Find where the given text appears and provide that cell's center as (X, Y) coordinate. 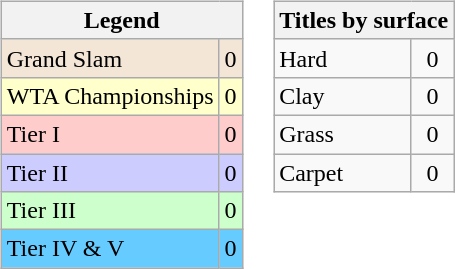
WTA Championships (110, 96)
Hard (343, 58)
Carpet (343, 173)
Tier IV & V (110, 249)
Tier II (110, 173)
Tier III (110, 211)
Grass (343, 134)
Clay (343, 96)
Titles by surface (364, 20)
Tier I (110, 134)
Legend (122, 20)
Grand Slam (110, 58)
